Search for the cell housing the specified text and yield its (X, Y) center coordinate. 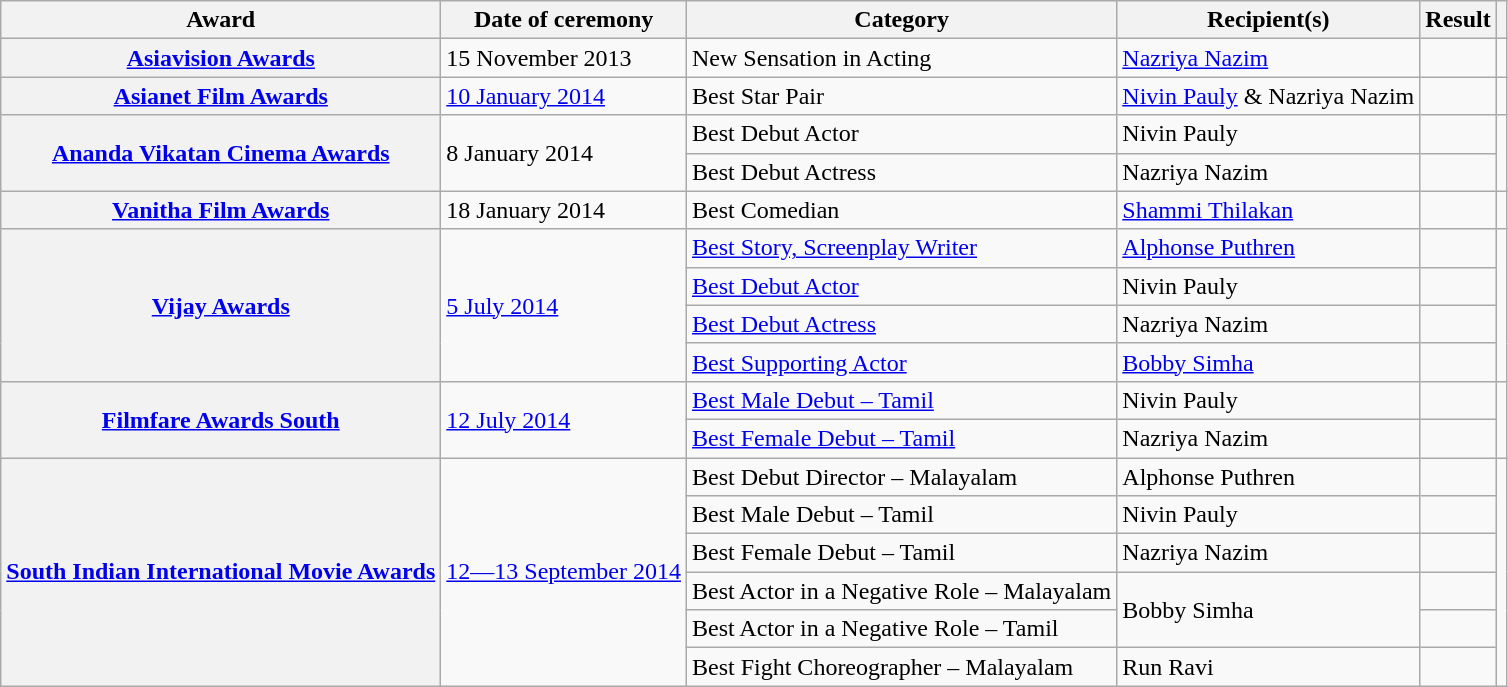
5 July 2014 (564, 305)
15 November 2013 (564, 58)
10 January 2014 (564, 96)
Asianet Film Awards (221, 96)
Date of ceremony (564, 20)
New Sensation in Acting (901, 58)
Recipient(s) (1268, 20)
12 July 2014 (564, 419)
Best Star Pair (901, 96)
Best Actor in a Negative Role – Malayalam (901, 591)
Nivin Pauly & Nazriya Nazim (1268, 96)
Shammi Thilakan (1268, 210)
Best Story, Screenplay Writer (901, 248)
Best Debut Director – Malayalam (901, 477)
Asiavision Awards (221, 58)
Best Supporting Actor (901, 362)
Result (1458, 20)
South Indian International Movie Awards (221, 572)
12—13 September 2014 (564, 572)
Run Ravi (1268, 667)
Best Fight Choreographer – Malayalam (901, 667)
Award (221, 20)
18 January 2014 (564, 210)
Vanitha Film Awards (221, 210)
8 January 2014 (564, 153)
Vijay Awards (221, 305)
Best Actor in a Negative Role – Tamil (901, 629)
Ananda Vikatan Cinema Awards (221, 153)
Filmfare Awards South (221, 419)
Category (901, 20)
Best Comedian (901, 210)
